Detect which cell encompasses the target text, then output its [x, y] center coordinate. 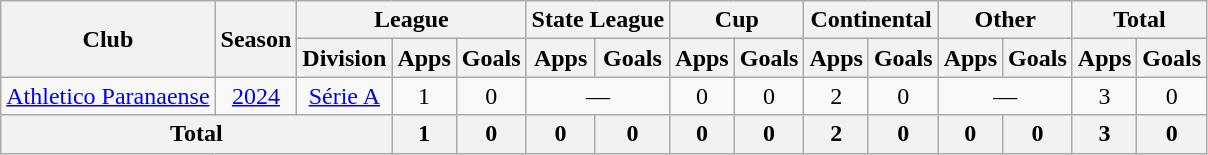
Athletico Paranaense [108, 96]
2024 [256, 96]
Other [1005, 20]
Division [344, 58]
Série A [344, 96]
Club [108, 39]
Continental [871, 20]
Season [256, 39]
League [412, 20]
State League [598, 20]
Cup [737, 20]
